From the cell containing the given text, extract its center point as (X, Y) coordinate. 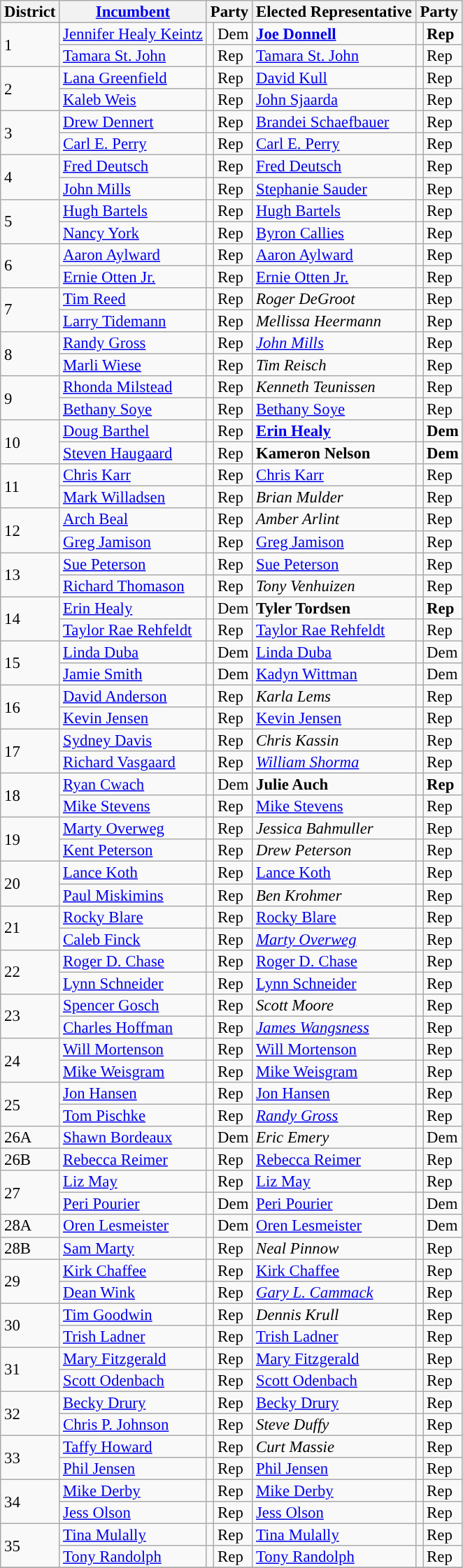
28A (30, 1226)
Amber Arlint (334, 520)
David Kull (334, 78)
29 (30, 1282)
3 (30, 133)
Kenneth Teunissen (334, 387)
Spencer Gosch (133, 1006)
32 (30, 1413)
8 (30, 354)
34 (30, 1502)
Tim Reed (133, 299)
Brian Mulder (334, 498)
James Wangsness (334, 1027)
17 (30, 752)
Doug Barthel (133, 431)
27 (30, 1192)
5 (30, 221)
30 (30, 1325)
21 (30, 928)
18 (30, 795)
Neal Pinnow (334, 1248)
Nancy York (133, 233)
Tony Venhuizen (334, 586)
Incumbent (133, 12)
16 (30, 707)
Drew Dennert (133, 122)
Sam Marty (133, 1248)
Eric Emery (334, 1138)
Gary L. Cammack (334, 1292)
Brandei Schaefbauer (334, 122)
Mark Willadsen (133, 498)
Sydney Davis (133, 741)
Rhonda Milstead (133, 387)
Kadyn Wittman (334, 674)
Drew Peterson (334, 851)
4 (30, 177)
Paul Miskimins (133, 895)
28B (30, 1248)
6 (30, 266)
31 (30, 1370)
24 (30, 1061)
Richard Vasgaard (133, 762)
Ben Krohmer (334, 895)
Julie Auch (334, 785)
Mellissa Heermann (334, 321)
9 (30, 398)
2 (30, 89)
Lana Greenfield (133, 78)
John Sjaarda (334, 100)
David Anderson (133, 696)
Tim Goodwin (133, 1314)
Joe Donnell (334, 34)
10 (30, 442)
26B (30, 1160)
Tom Pischke (133, 1116)
Kent Peterson (133, 851)
33 (30, 1458)
Scott Moore (334, 1006)
11 (30, 486)
1 (30, 45)
22 (30, 971)
District (30, 12)
Caleb Finck (133, 939)
19 (30, 840)
Karla Lems (334, 696)
William Shorma (334, 762)
Dennis Krull (334, 1314)
15 (30, 662)
7 (30, 310)
12 (30, 531)
Steven Haugaard (133, 453)
Charles Hoffman (133, 1027)
Shawn Bordeaux (133, 1138)
23 (30, 1016)
Kameron Nelson (334, 453)
Richard Thomason (133, 586)
Roger DeGroot (334, 299)
Chris Kassin (334, 741)
25 (30, 1104)
Tyler Tordsen (334, 608)
Stephanie Sauder (334, 189)
Chris P. Johnson (133, 1425)
Steve Duffy (334, 1425)
Larry Tidemann (133, 321)
Jamie Smith (133, 674)
Dean Wink (133, 1292)
Kaleb Weis (133, 100)
Tim Reisch (334, 365)
Arch Beal (133, 520)
14 (30, 619)
35 (30, 1546)
Elected Representative (334, 12)
Jennifer Healy Keintz (133, 34)
Byron Callies (334, 233)
Marli Wiese (133, 365)
Jessica Bahmuller (334, 829)
13 (30, 574)
20 (30, 883)
Ryan Cwach (133, 785)
26A (30, 1138)
Curt Massie (334, 1447)
Taffy Howard (133, 1447)
